For the text-containing cell, return its midpoint in [X, Y] coordinate format. 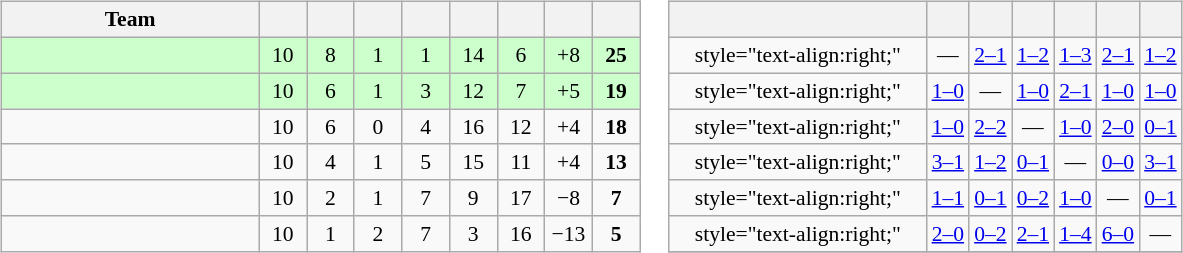
2–2 [990, 127]
0–0 [1118, 162]
19 [616, 91]
8 [330, 55]
11 [521, 162]
18 [616, 127]
+5 [569, 91]
1–1 [948, 198]
25 [616, 55]
9 [473, 198]
14 [473, 55]
1–3 [1076, 55]
Team [130, 20]
−8 [569, 198]
17 [521, 198]
0 [378, 127]
13 [616, 162]
15 [473, 162]
−13 [569, 234]
1–4 [1076, 234]
+8 [569, 55]
6–0 [1118, 234]
